Output the [x, y] coordinate of the center of the cell containing the given text.  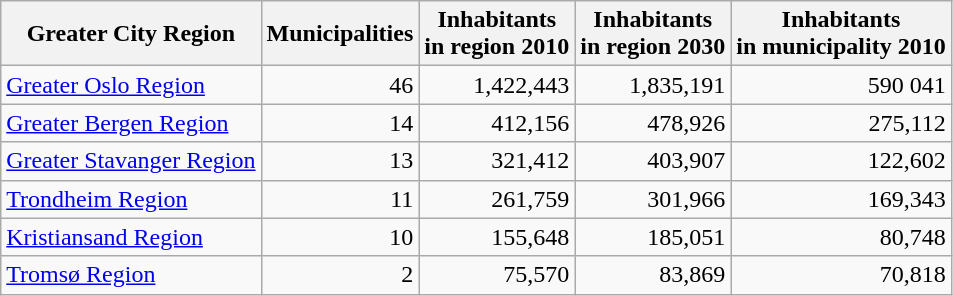
403,907 [653, 161]
1,835,191 [653, 85]
Kristiansand Region [131, 237]
80,748 [841, 237]
261,759 [497, 199]
275,112 [841, 123]
13 [340, 161]
169,343 [841, 199]
Trondheim Region [131, 199]
321,412 [497, 161]
478,926 [653, 123]
1,422,443 [497, 85]
70,818 [841, 275]
46 [340, 85]
Inhabitantsin region 2030 [653, 34]
590 041 [841, 85]
412,156 [497, 123]
2 [340, 275]
185,051 [653, 237]
Greater Stavanger Region [131, 161]
Greater City Region [131, 34]
155,648 [497, 237]
301,966 [653, 199]
Municipalities [340, 34]
122,602 [841, 161]
10 [340, 237]
Inhabitantsin municipality 2010 [841, 34]
14 [340, 123]
Greater Bergen Region [131, 123]
75,570 [497, 275]
11 [340, 199]
Tromsø Region [131, 275]
Greater Oslo Region [131, 85]
Inhabitantsin region 2010 [497, 34]
83,869 [653, 275]
